Provide the [X, Y] coordinate of the cell's center where the given text is located.  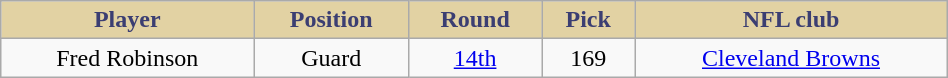
NFL club [791, 20]
Cleveland Browns [791, 58]
Position [332, 20]
Pick [588, 20]
14th [476, 58]
Round [476, 20]
Fred Robinson [128, 58]
169 [588, 58]
Guard [332, 58]
Player [128, 20]
